Extract the [X, Y] coordinate from the center of the cell holding the provided text.  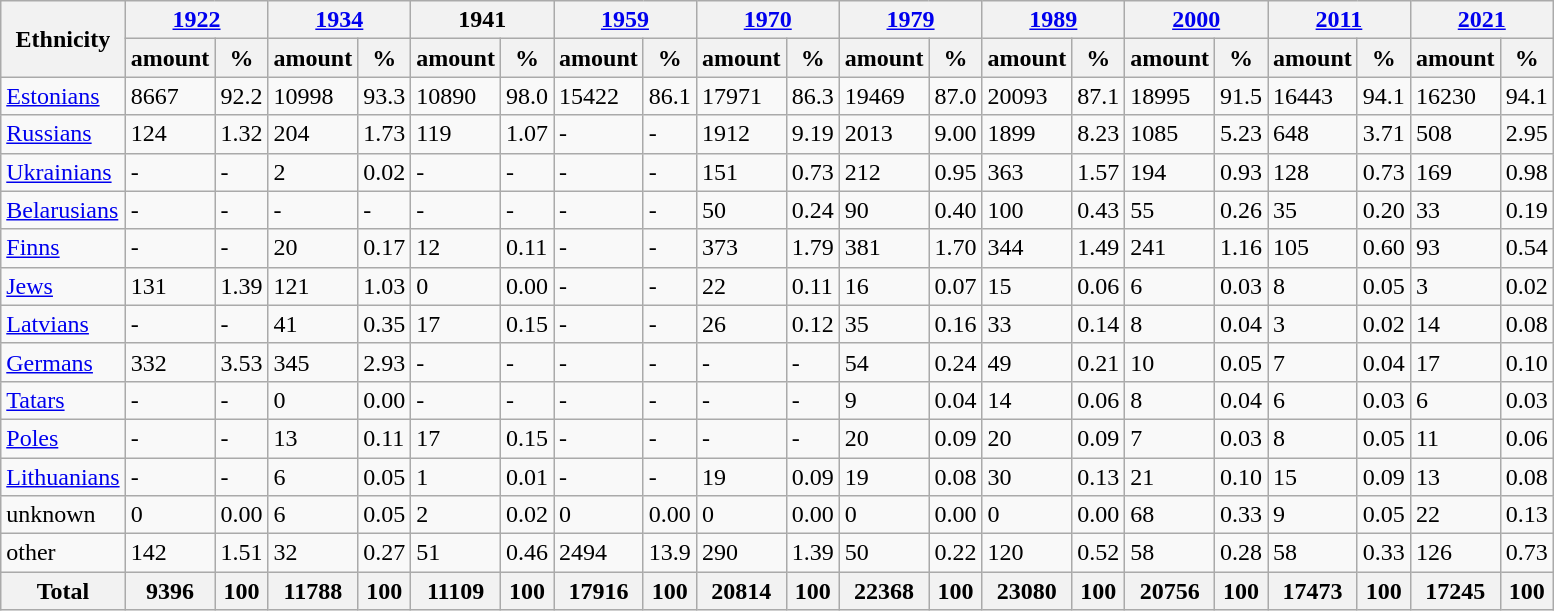
119 [456, 134]
1970 [768, 20]
0.60 [1384, 248]
16443 [1313, 96]
26 [741, 324]
19469 [884, 96]
363 [1027, 172]
1.70 [956, 248]
0.95 [956, 172]
0.07 [956, 286]
0.54 [1526, 248]
1.73 [384, 134]
91.5 [1242, 96]
194 [1170, 172]
0.40 [956, 210]
8.23 [1098, 134]
0.21 [1098, 362]
10890 [456, 96]
13.9 [670, 553]
87.1 [1098, 96]
0.46 [526, 553]
1 [456, 477]
0.26 [1242, 210]
1912 [741, 134]
1.57 [1098, 172]
344 [1027, 248]
1979 [910, 20]
Ethnicity [63, 39]
2021 [1482, 20]
0.17 [384, 248]
11788 [313, 591]
2013 [884, 134]
unknown [63, 515]
290 [741, 553]
0.12 [812, 324]
151 [741, 172]
Ukrainians [63, 172]
12 [456, 248]
22368 [884, 591]
92.2 [242, 96]
1.51 [242, 553]
3.53 [242, 362]
124 [170, 134]
1941 [482, 20]
86.1 [670, 96]
3.71 [1384, 134]
15422 [599, 96]
0.19 [1526, 210]
1.16 [1242, 248]
0.28 [1242, 553]
332 [170, 362]
204 [313, 134]
93.3 [384, 96]
other [63, 553]
169 [1455, 172]
Total [63, 591]
18995 [1170, 96]
0.43 [1098, 210]
Poles [63, 438]
0.22 [956, 553]
20756 [1170, 591]
68 [1170, 515]
0.01 [526, 477]
20093 [1027, 96]
86.3 [812, 96]
0.98 [1526, 172]
0.16 [956, 324]
1959 [626, 20]
1934 [340, 20]
0.52 [1098, 553]
0.93 [1242, 172]
Jews [63, 286]
648 [1313, 134]
212 [884, 172]
2011 [1340, 20]
241 [1170, 248]
17245 [1455, 591]
128 [1313, 172]
Latvians [63, 324]
11 [1455, 438]
126 [1455, 553]
1.03 [384, 286]
30 [1027, 477]
41 [313, 324]
0.35 [384, 324]
0.14 [1098, 324]
10998 [313, 96]
2000 [1196, 20]
Germans [63, 362]
120 [1027, 553]
23080 [1027, 591]
9.19 [812, 134]
121 [313, 286]
Estonians [63, 96]
98.0 [526, 96]
Belarusians [63, 210]
2.93 [384, 362]
1899 [1027, 134]
93 [1455, 248]
49 [1027, 362]
1.79 [812, 248]
381 [884, 248]
87.0 [956, 96]
508 [1455, 134]
5.23 [1242, 134]
1085 [1170, 134]
131 [170, 286]
1.32 [242, 134]
32 [313, 553]
55 [1170, 210]
1.49 [1098, 248]
16 [884, 286]
0.20 [1384, 210]
16230 [1455, 96]
51 [456, 553]
Tatars [63, 400]
142 [170, 553]
105 [1313, 248]
Finns [63, 248]
54 [884, 362]
10 [1170, 362]
17473 [1313, 591]
9396 [170, 591]
Russians [63, 134]
2.95 [1526, 134]
9.00 [956, 134]
17971 [741, 96]
0.27 [384, 553]
17916 [599, 591]
1922 [196, 20]
345 [313, 362]
Lithuanians [63, 477]
90 [884, 210]
11109 [456, 591]
21 [1170, 477]
20814 [741, 591]
2494 [599, 553]
8667 [170, 96]
373 [741, 248]
1.07 [526, 134]
1989 [1054, 20]
